Return [X, Y] of the center of cell containing provided text 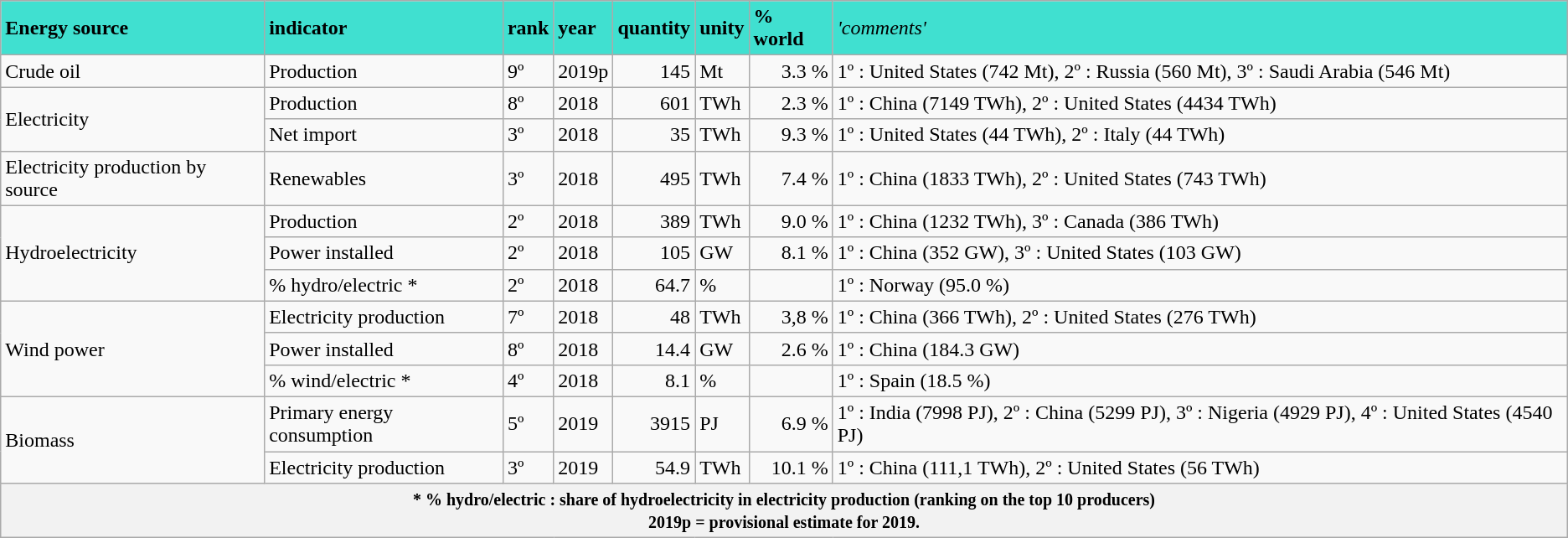
indicator [384, 28]
PJ [722, 424]
1º : United States (44 TWh), 2º : Italy (44 TWh) [1199, 135]
Electricity production by source [132, 178]
Net import [384, 135]
7.4 % [791, 178]
* % hydro/electric : share of hydroelectricity in electricity production (ranking on the top 10 producers) 2019p = provisional estimate for 2019. [784, 511]
1º : China (7149 TWh), 2º : United States (4434 TWh) [1199, 103]
Primary energy consumption [384, 424]
4º [528, 380]
2.6 % [791, 349]
Crude oil [132, 71]
1º : Spain (18.5 %) [1199, 380]
48 [654, 317]
9.3 % [791, 135]
Hydroelectricity [132, 253]
1º : China (111,1 TWh), 2º : United States (56 TWh) [1199, 467]
% hydro/electric * [384, 285]
Energy source [132, 28]
601 [654, 103]
54.9 [654, 467]
64.7 [654, 285]
1º : China (352 GW), 3º : United States (103 GW) [1199, 253]
3.3 % [791, 71]
2.3 % [791, 103]
389 [654, 221]
quantity [654, 28]
1º : China (184.3 GW) [1199, 349]
Biomass [132, 439]
495 [654, 178]
35 [654, 135]
145 [654, 71]
1º : Norway (95.0 %) [1199, 285]
unity [722, 28]
Wind power [132, 349]
105 [654, 253]
7º [528, 317]
1º : United States (742 Mt), 2º : Russia (560 Mt), 3º : Saudi Arabia (546 Mt) [1199, 71]
14.4 [654, 349]
'comments' [1199, 28]
1º : China (1833 TWh), 2º : United States (743 TWh) [1199, 178]
year [583, 28]
5º [528, 424]
Electricity [132, 119]
3915 [654, 424]
rank [528, 28]
8.1 % [791, 253]
8.1 [654, 380]
2019p [583, 71]
1º : China (366 TWh), 2º : United States (276 TWh) [1199, 317]
Mt [722, 71]
10.1 % [791, 467]
1º : China (1232 TWh), 3º : Canada (386 TWh) [1199, 221]
1º : India (7998 PJ), 2º : China (5299 PJ), 3º : Nigeria (4929 PJ), 4º : United States (4540 PJ) [1199, 424]
6.9 % [791, 424]
Renewables [384, 178]
9.0 % [791, 221]
9º [528, 71]
3,8 % [791, 317]
% wind/electric * [384, 380]
% world [791, 28]
